From the cell containing the given text, extract its center point as (X, Y) coordinate. 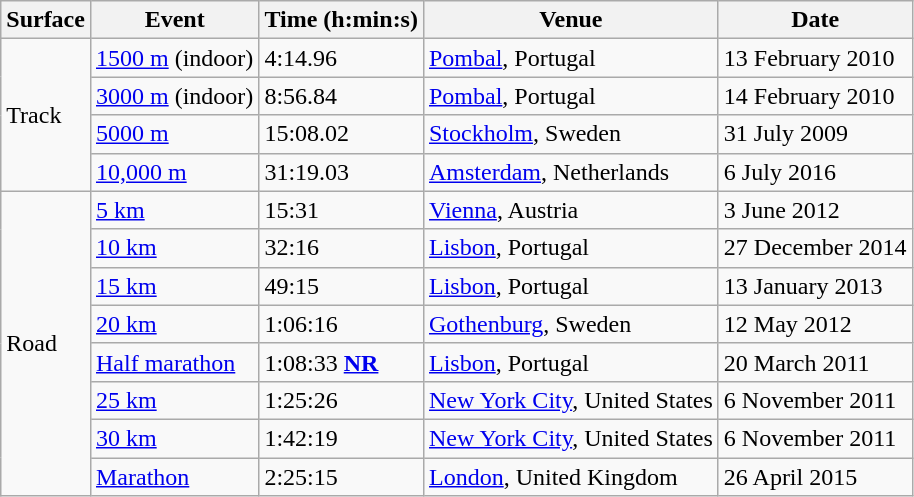
13 February 2010 (815, 58)
Vienna, Austria (570, 210)
Stockholm, Sweden (570, 134)
3 June 2012 (815, 210)
26 April 2015 (815, 477)
Gothenburg, Sweden (570, 324)
Venue (570, 20)
30 km (174, 438)
6 July 2016 (815, 172)
27 December 2014 (815, 248)
Amsterdam, Netherlands (570, 172)
20 km (174, 324)
1:08:33 NR (342, 362)
Date (815, 20)
4:14.96 (342, 58)
Half marathon (174, 362)
31:19.03 (342, 172)
5 km (174, 210)
8:56.84 (342, 96)
14 February 2010 (815, 96)
15:08.02 (342, 134)
13 January 2013 (815, 286)
3000 m (indoor) (174, 96)
5000 m (174, 134)
15 km (174, 286)
Marathon (174, 477)
1:06:16 (342, 324)
1:25:26 (342, 400)
15:31 (342, 210)
20 March 2011 (815, 362)
10 km (174, 248)
Time (h:min:s) (342, 20)
49:15 (342, 286)
32:16 (342, 248)
London, United Kingdom (570, 477)
10,000 m (174, 172)
1500 m (indoor) (174, 58)
Road (46, 343)
Track (46, 115)
Event (174, 20)
Surface (46, 20)
25 km (174, 400)
12 May 2012 (815, 324)
31 July 2009 (815, 134)
1:42:19 (342, 438)
2:25:15 (342, 477)
